Detect which cell encompasses the target text, then output its [x, y] center coordinate. 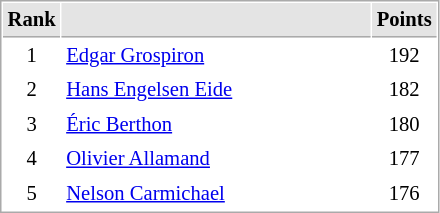
Hans Engelsen Eide [216, 90]
192 [404, 56]
3 [32, 124]
Points [404, 20]
177 [404, 158]
Nelson Carmichael [216, 194]
180 [404, 124]
Olivier Allamand [216, 158]
4 [32, 158]
Rank [32, 20]
Edgar Grospiron [216, 56]
5 [32, 194]
2 [32, 90]
182 [404, 90]
Éric Berthon [216, 124]
176 [404, 194]
1 [32, 56]
